Search for the cell housing the specified text and yield its (x, y) center coordinate. 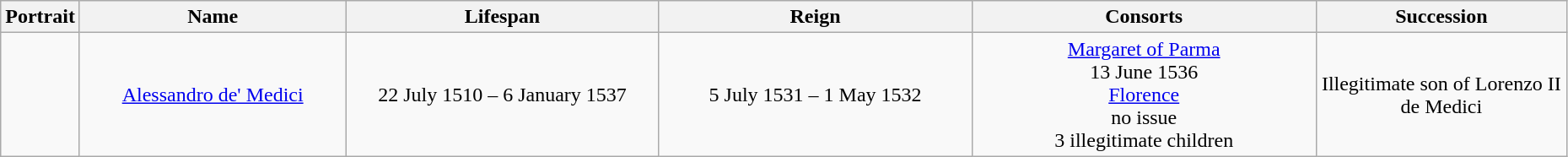
22 July 1510 – 6 January 1537 (503, 95)
Portrait (40, 17)
Reign (815, 17)
Lifespan (503, 17)
Succession (1441, 17)
5 July 1531 – 1 May 1532 (815, 95)
Consorts (1144, 17)
Alessandro de' Medici (213, 95)
Margaret of Parma13 June 1536Florenceno issue3 illegitimate children (1144, 95)
Name (213, 17)
Illegitimate son of Lorenzo II de Medici (1441, 95)
